Scan for the cell matching the given text and deliver its (X, Y) coordinate at center. 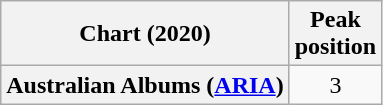
Peakposition (335, 34)
Chart (2020) (145, 34)
Australian Albums (ARIA) (145, 85)
3 (335, 85)
